Search for the cell housing the specified text and yield its (x, y) center coordinate. 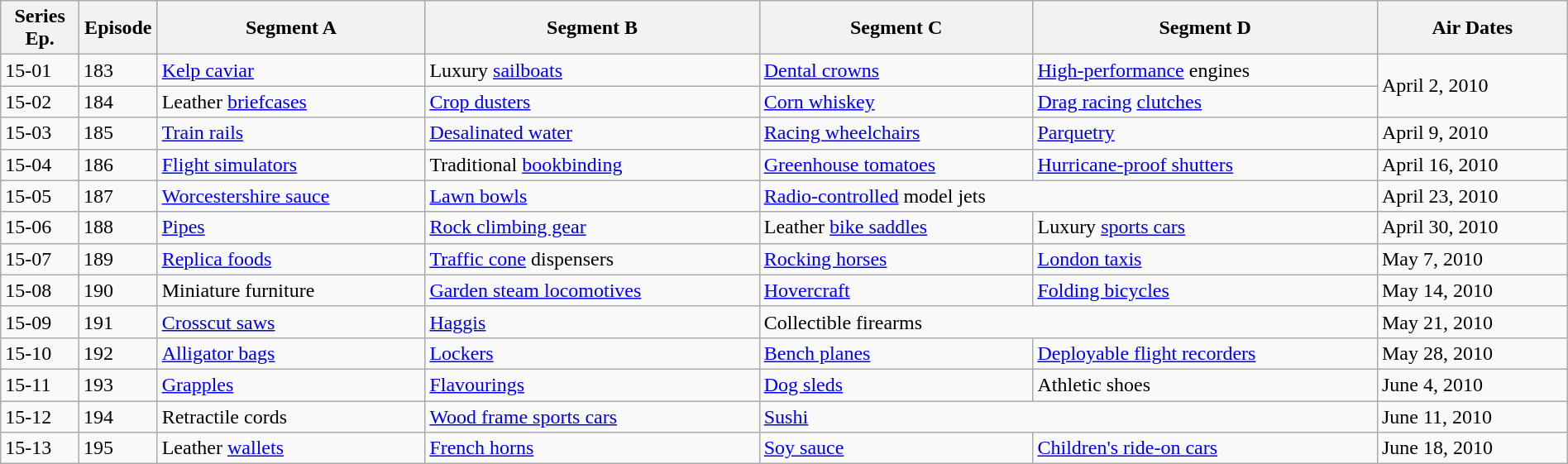
Drag racing clutches (1205, 102)
High-performance engines (1205, 70)
Episode (117, 28)
April 23, 2010 (1472, 196)
Haggis (592, 322)
Crop dusters (592, 102)
London taxis (1205, 259)
15-06 (40, 227)
Dental crowns (896, 70)
Series Ep. (40, 28)
15-04 (40, 165)
Kelp caviar (291, 70)
184 (117, 102)
Flavourings (592, 385)
187 (117, 196)
Segment C (896, 28)
Air Dates (1472, 28)
Lawn bowls (592, 196)
Collectible firearms (1068, 322)
Corn whiskey (896, 102)
Leather wallets (291, 448)
Traditional bookbinding (592, 165)
May 21, 2010 (1472, 322)
Grapples (291, 385)
Wood frame sports cars (592, 416)
191 (117, 322)
Children's ride-on cars (1205, 448)
15-11 (40, 385)
Folding bicycles (1205, 290)
Flight simulators (291, 165)
Greenhouse tomatoes (896, 165)
Miniature furniture (291, 290)
185 (117, 133)
Crosscut saws (291, 322)
15-01 (40, 70)
Hurricane-proof shutters (1205, 165)
Radio-controlled model jets (1068, 196)
Worcestershire sauce (291, 196)
Rock climbing gear (592, 227)
190 (117, 290)
Pipes (291, 227)
Luxury sailboats (592, 70)
15-02 (40, 102)
Deployable flight recorders (1205, 353)
June 18, 2010 (1472, 448)
194 (117, 416)
Retractile cords (291, 416)
Dog sleds (896, 385)
Segment B (592, 28)
193 (117, 385)
Athletic shoes (1205, 385)
Sushi (1068, 416)
Hovercraft (896, 290)
15-13 (40, 448)
Garden steam locomotives (592, 290)
Racing wheelchairs (896, 133)
Segment D (1205, 28)
April 16, 2010 (1472, 165)
May 7, 2010 (1472, 259)
189 (117, 259)
195 (117, 448)
June 11, 2010 (1472, 416)
Desalinated water (592, 133)
Parquetry (1205, 133)
15-05 (40, 196)
April 2, 2010 (1472, 86)
Segment A (291, 28)
Leather briefcases (291, 102)
188 (117, 227)
Leather bike saddles (896, 227)
183 (117, 70)
French horns (592, 448)
Lockers (592, 353)
15-07 (40, 259)
April 9, 2010 (1472, 133)
Rocking horses (896, 259)
Bench planes (896, 353)
Train rails (291, 133)
192 (117, 353)
May 28, 2010 (1472, 353)
Soy sauce (896, 448)
15-08 (40, 290)
Replica foods (291, 259)
15-10 (40, 353)
June 4, 2010 (1472, 385)
15-09 (40, 322)
May 14, 2010 (1472, 290)
15-03 (40, 133)
Alligator bags (291, 353)
Luxury sports cars (1205, 227)
April 30, 2010 (1472, 227)
186 (117, 165)
Traffic cone dispensers (592, 259)
15-12 (40, 416)
